Scan for the cell matching the given text and deliver its [X, Y] coordinate at center. 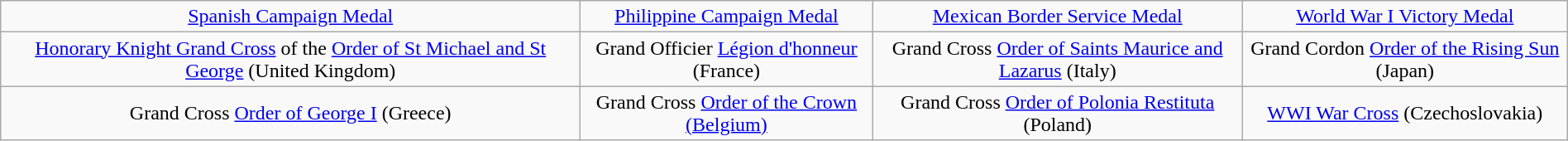
Grand Officier Légion d'honneur (France) [726, 60]
WWI War Cross (Czechoslovakia) [1404, 113]
Mexican Border Service Medal [1057, 17]
Grand Cordon Order of the Rising Sun (Japan) [1404, 60]
World War I Victory Medal [1404, 17]
Spanish Campaign Medal [291, 17]
Philippine Campaign Medal [726, 17]
Grand Cross Order of Saints Maurice and Lazarus (Italy) [1057, 60]
Grand Cross Order of the Crown (Belgium) [726, 113]
Grand Cross Order of George I (Greece) [291, 113]
Grand Cross Order of Polonia Restituta (Poland) [1057, 113]
Honorary Knight Grand Cross of the Order of St Michael and St George (United Kingdom) [291, 60]
